Capture the cell that displays the provided text and extract its [X, Y] central coordinate. 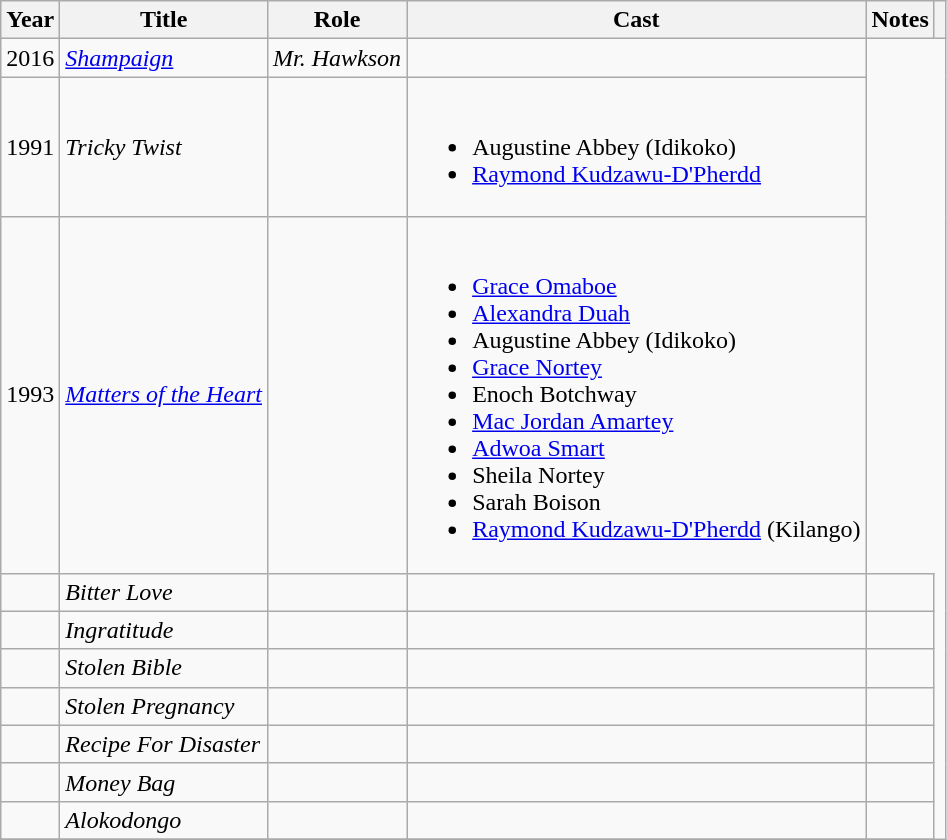
Bitter Love [164, 592]
Notes [900, 20]
1993 [30, 395]
Shampaign [164, 58]
Stolen Pregnancy [164, 706]
Matters of the Heart [164, 395]
Mr. Hawkson [338, 58]
Title [164, 20]
Stolen Bible [164, 668]
2016 [30, 58]
1991 [30, 147]
Alokodongo [164, 820]
Ingratitude [164, 630]
Year [30, 20]
Money Bag [164, 782]
Tricky Twist [164, 147]
Role [338, 20]
Augustine Abbey (Idikoko)Raymond Kudzawu-D'Pherdd [636, 147]
Recipe For Disaster [164, 744]
Cast [636, 20]
